Search for the cell housing the specified text and yield its (X, Y) center coordinate. 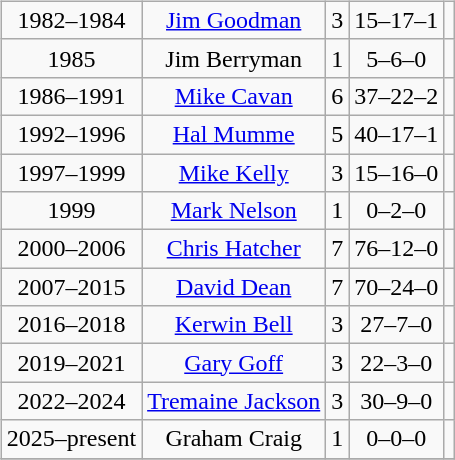
Graham Craig (234, 439)
Jim Berryman (234, 58)
2016–2018 (71, 325)
76–12–0 (396, 249)
Jim Goodman (234, 20)
2007–2015 (71, 287)
5 (338, 134)
Mark Nelson (234, 211)
70–24–0 (396, 287)
Hal Mumme (234, 134)
2000–2006 (71, 249)
2022–2024 (71, 401)
1997–1999 (71, 173)
1985 (71, 58)
Chris Hatcher (234, 249)
Mike Kelly (234, 173)
22–3–0 (396, 363)
Mike Cavan (234, 96)
6 (338, 96)
2019–2021 (71, 363)
1999 (71, 211)
Gary Goff (234, 363)
1992–1996 (71, 134)
15–17–1 (396, 20)
1982–1984 (71, 20)
15–16–0 (396, 173)
27–7–0 (396, 325)
0–0–0 (396, 439)
37–22–2 (396, 96)
5–6–0 (396, 58)
40–17–1 (396, 134)
2025–present (71, 439)
1986–1991 (71, 96)
Kerwin Bell (234, 325)
Tremaine Jackson (234, 401)
David Dean (234, 287)
30–9–0 (396, 401)
0–2–0 (396, 211)
